Return [x, y] of the center of cell containing provided text 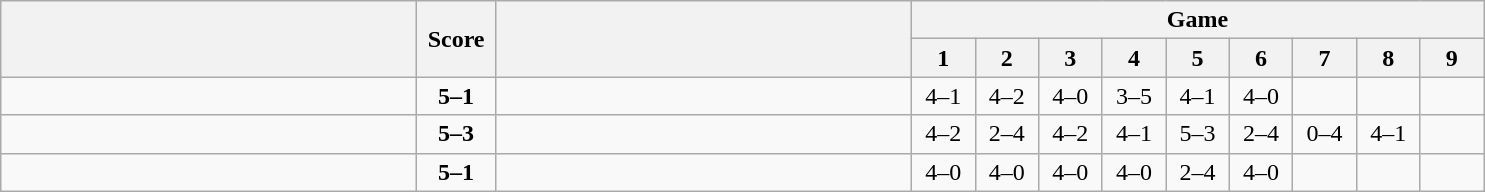
9 [1452, 58]
6 [1261, 58]
3 [1071, 58]
Score [456, 39]
0–4 [1325, 134]
8 [1388, 58]
1 [943, 58]
3–5 [1134, 96]
Game [1197, 20]
4 [1134, 58]
2 [1007, 58]
5 [1198, 58]
7 [1325, 58]
